Provide the [X, Y] coordinate of the cell's center where the given text is located.  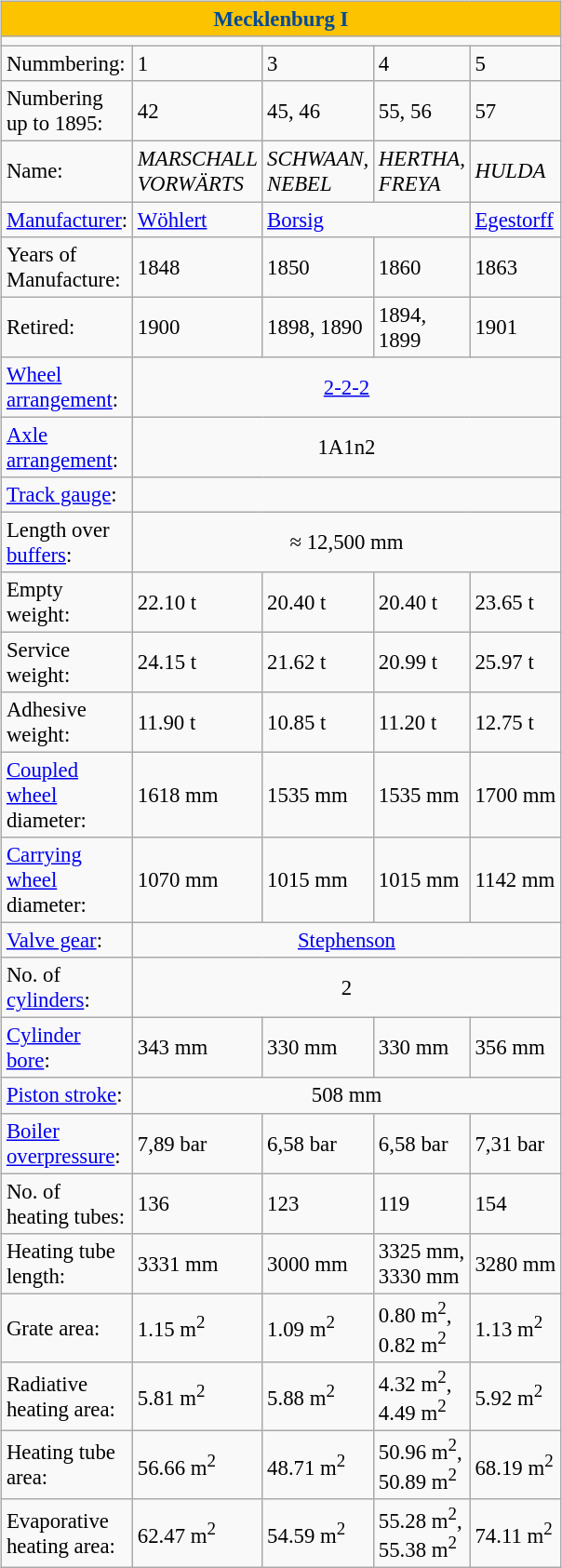
Radiative heating area: [67, 1397]
56.66 m2 [197, 1465]
Manufacturer: [67, 219]
3 [318, 64]
5 [515, 64]
7,31 bar [515, 1143]
119 [422, 1204]
42 [197, 112]
Heating tube length: [67, 1264]
No. of cylinders: [67, 988]
Name: [67, 171]
3000 mm [318, 1264]
55.28 m2, 55.38 m2 [422, 1534]
5.92 m2 [515, 1397]
123 [318, 1204]
4 [422, 64]
4.32 m2, 4.49 m2 [422, 1397]
57 [515, 112]
22.10 t [197, 603]
1900 [197, 328]
356 mm [515, 1048]
10.85 t [318, 722]
Retired: [67, 328]
Nummbering: [67, 64]
1142 mm [515, 880]
7,89 bar [197, 1143]
1848 [197, 266]
Length over buffers: [67, 542]
HULDA [515, 171]
Mecklenburg I [281, 20]
11.90 t [197, 722]
Adhesive weight: [67, 722]
3331 mm [197, 1264]
11.20 t [422, 722]
1.13 m2 [515, 1328]
Wheel arrangement: [67, 387]
Borsig [367, 219]
21.62 t [318, 663]
1898, 1890 [318, 328]
1863 [515, 266]
136 [197, 1204]
1700 mm [515, 795]
5.88 m2 [318, 1397]
Carrying wheel diameter: [67, 880]
SCHWAAN, NEBEL [318, 171]
20.99 t [422, 663]
48.71 m2 [318, 1465]
1860 [422, 266]
Grate area: [67, 1328]
Stephenson [347, 941]
24.15 t [197, 663]
≈ 12,500 mm [347, 542]
MARSCHALL VORWÄRTS [197, 171]
62.47 m2 [197, 1534]
68.19 m2 [515, 1465]
1.15 m2 [197, 1328]
Evaporative heating area: [67, 1534]
Numbering up to 1895: [67, 112]
55, 56 [422, 112]
No. of heating tubes: [67, 1204]
12.75 t [515, 722]
23.65 t [515, 603]
Coupled wheel diameter: [67, 795]
5.81 m2 [197, 1397]
Track gauge: [67, 494]
Cylinder bore: [67, 1048]
343 mm [197, 1048]
Egestorff [515, 219]
45, 46 [318, 112]
1.09 m2 [318, 1328]
Service weight: [67, 663]
Years of Manufacture: [67, 266]
Empty weight: [67, 603]
1618 mm [197, 795]
1901 [515, 328]
1 [197, 64]
508 mm [347, 1095]
50.96 m2, 50.89 m2 [422, 1465]
Valve gear: [67, 941]
2 [347, 988]
1070 mm [197, 880]
Axle arrangement: [67, 447]
54.59 m2 [318, 1534]
1850 [318, 266]
Piston stroke: [67, 1095]
Heating tube area: [67, 1465]
2-2-2 [347, 387]
1A1n2 [347, 447]
Boiler overpressure: [67, 1143]
3325 mm, 3330 mm [422, 1264]
0.80 m2, 0.82 m2 [422, 1328]
1894, 1899 [422, 328]
Wöhlert [197, 219]
25.97 t [515, 663]
74.11 m2 [515, 1534]
3280 mm [515, 1264]
HERTHA, FREYA [422, 171]
154 [515, 1204]
